Scan for the cell matching the given text and deliver its (X, Y) coordinate at center. 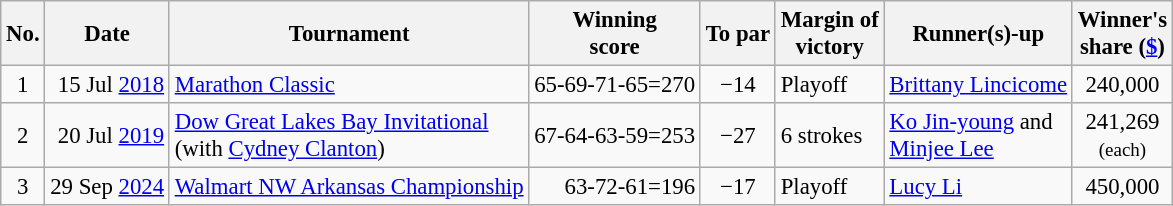
Tournament (349, 34)
6 strokes (830, 136)
Walmart NW Arkansas Championship (349, 187)
−27 (738, 136)
15 Jul 2018 (107, 85)
Ko Jin-young and Minjee Lee (978, 136)
450,000 (1122, 187)
Winningscore (615, 34)
No. (23, 34)
65-69-71-65=270 (615, 85)
29 Sep 2024 (107, 187)
Brittany Lincicome (978, 85)
2 (23, 136)
3 (23, 187)
20 Jul 2019 (107, 136)
1 (23, 85)
Margin ofvictory (830, 34)
Winner'sshare ($) (1122, 34)
Marathon Classic (349, 85)
63-72-61=196 (615, 187)
Lucy Li (978, 187)
67-64-63-59=253 (615, 136)
Date (107, 34)
Runner(s)-up (978, 34)
241,269(each) (1122, 136)
−17 (738, 187)
−14 (738, 85)
Dow Great Lakes Bay Invitational(with Cydney Clanton) (349, 136)
To par (738, 34)
240,000 (1122, 85)
